Search for the cell housing the specified text and yield its (X, Y) center coordinate. 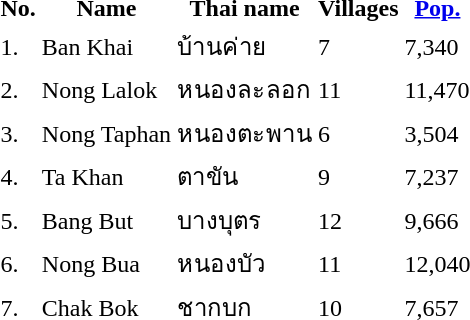
Ban Khai (106, 46)
7 (358, 46)
Nong Lalok (106, 90)
Nong Bua (106, 264)
9 (358, 176)
12 (358, 220)
Ta Khan (106, 176)
6 (358, 133)
Bang But (106, 220)
หนองละลอก (245, 90)
หนองตะพาน (245, 133)
บางบุตร (245, 220)
บ้านค่าย (245, 46)
ตาขัน (245, 176)
Nong Taphan (106, 133)
หนองบัว (245, 264)
